Identify which cell holds the provided text, then report its [x, y] central coordinate. 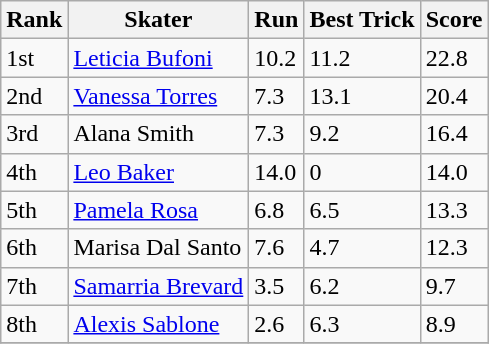
6th [34, 248]
3rd [34, 134]
20.4 [454, 96]
2nd [34, 96]
Vanessa Torres [158, 96]
9.2 [362, 134]
6.8 [276, 210]
Leticia Bufoni [158, 58]
6.2 [362, 286]
Run [276, 20]
11.2 [362, 58]
6.5 [362, 210]
Skater [158, 20]
9.7 [454, 286]
2.6 [276, 324]
13.1 [362, 96]
13.3 [454, 210]
4.7 [362, 248]
3.5 [276, 286]
8th [34, 324]
Rank [34, 20]
1st [34, 58]
Marisa Dal Santo [158, 248]
7.6 [276, 248]
Samarria Brevard [158, 286]
5th [34, 210]
0 [362, 172]
12.3 [454, 248]
8.9 [454, 324]
4th [34, 172]
Score [454, 20]
16.4 [454, 134]
Alexis Sablone [158, 324]
10.2 [276, 58]
6.3 [362, 324]
Alana Smith [158, 134]
Best Trick [362, 20]
Leo Baker [158, 172]
22.8 [454, 58]
7th [34, 286]
Pamela Rosa [158, 210]
